Detect which cell encompasses the target text, then output its (X, Y) center coordinate. 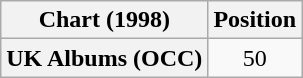
50 (255, 58)
Position (255, 20)
Chart (1998) (104, 20)
UK Albums (OCC) (104, 58)
